Output the [x, y] coordinate of the center of the cell containing the given text.  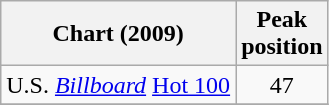
Peakposition [282, 34]
Chart (2009) [118, 34]
U.S. Billboard Hot 100 [118, 85]
47 [282, 85]
